Return (X, Y) of the center of cell containing provided text 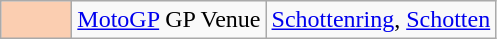
Schottenring, Schotten (381, 20)
MotoGP GP Venue (169, 20)
